Determine the (x, y) coordinate at the center of the cell enclosing the given text.  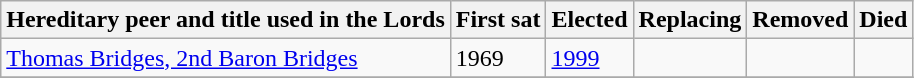
Thomas Bridges, 2nd Baron Bridges (226, 58)
Died (884, 20)
First sat (498, 20)
1999 (590, 58)
Removed (800, 20)
Replacing (690, 20)
Elected (590, 20)
1969 (498, 58)
Hereditary peer and title used in the Lords (226, 20)
